Identify which cell holds the provided text, then report its [x, y] central coordinate. 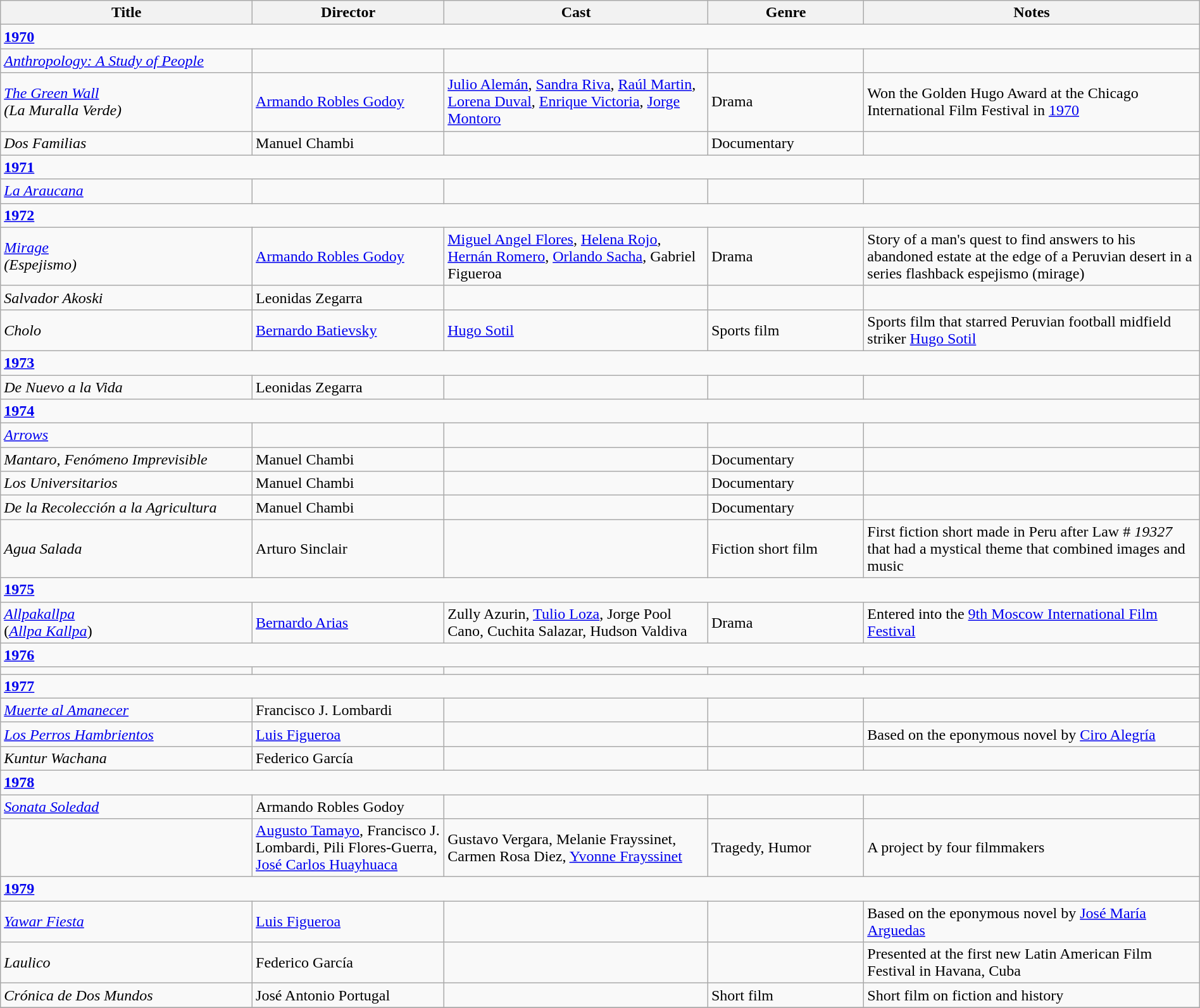
Based on the eponymous novel by Ciro Alegría [1032, 734]
Fiction short film [785, 549]
Los Perros Hambrientos [127, 734]
Won the Golden Hugo Award at the Chicago International Film Festival in 1970 [1032, 102]
The Green Wall(La Muralla Verde) [127, 102]
1979 [600, 889]
Cholo [127, 330]
1972 [600, 215]
1971 [600, 167]
Short film on fiction and history [1032, 995]
1974 [600, 411]
Kuntur Wachana [127, 758]
Julio Alemán, Sandra Riva, Raúl Martin, Lorena Duval, Enrique Victoria, Jorge Montoro [576, 102]
First fiction short made in Peru after Law # 19327 that had a mystical theme that combined images and music [1032, 549]
1978 [600, 782]
Arrows [127, 435]
1975 [600, 590]
Sports film that starred Peruvian football midfield striker Hugo Sotil [1032, 330]
Story of a man's quest to find answers to his abandoned estate at the edge of a Peruvian desert in a series flashback espejismo (mirage) [1032, 256]
De la Recolección a la Agricultura [127, 507]
Notes [1032, 13]
Laulico [127, 963]
1973 [600, 363]
1977 [600, 686]
Muerte al Amanecer [127, 710]
Entered into the 9th Moscow International Film Festival [1032, 623]
Tragedy, Humor [785, 848]
Yawar Fiesta [127, 921]
A project by four filmmakers [1032, 848]
Crónica de Dos Mundos [127, 995]
Mantaro, Fenómeno Imprevisible [127, 459]
Based on the eponymous novel by José María Arguedas [1032, 921]
Hugo Sotil [576, 330]
Bernardo Arias [348, 623]
Augusto Tamayo, Francisco J. Lombardi, Pili Flores-Guerra, José Carlos Huayhuaca [348, 848]
Zully Azurin, Tulio Loza, Jorge Pool Cano, Cuchita Salazar, Hudson Valdiva [576, 623]
Miguel Angel Flores, Helena Rojo, Hernán Romero, Orlando Sacha, Gabriel Figueroa [576, 256]
La Araucana [127, 191]
Bernardo Batievsky [348, 330]
Agua Salada [127, 549]
Sonata Soledad [127, 807]
Arturo Sinclair [348, 549]
Presented at the first new Latin American Film Festival in Havana, Cuba [1032, 963]
Francisco J. Lombardi [348, 710]
Los Universitarios [127, 483]
Dos Familias [127, 143]
Salvador Akoski [127, 297]
Genre [785, 13]
Gustavo Vergara, Melanie Frayssinet, Carmen Rosa Diez, Yvonne Frayssinet [576, 848]
1970 [600, 37]
Director [348, 13]
Anthropology: A Study of People [127, 61]
Title [127, 13]
Cast [576, 13]
Allpakallpa(Allpa Kallpa) [127, 623]
Short film [785, 995]
José Antonio Portugal [348, 995]
Mirage(Espejismo) [127, 256]
De Nuevo a la Vida [127, 387]
Sports film [785, 330]
1976 [600, 655]
